Capture the cell that displays the provided text and extract its [X, Y] central coordinate. 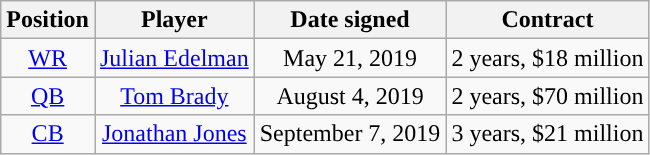
Contract [548, 20]
August 4, 2019 [350, 96]
Tom Brady [174, 96]
QB [48, 96]
May 21, 2019 [350, 58]
WR [48, 58]
September 7, 2019 [350, 134]
Position [48, 20]
3 years, $21 million [548, 134]
Player [174, 20]
2 years, $70 million [548, 96]
Date signed [350, 20]
CB [48, 134]
2 years, $18 million [548, 58]
Jonathan Jones [174, 134]
Julian Edelman [174, 58]
